Return [X, Y] of the center of cell containing provided text 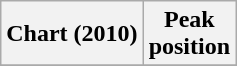
Peakposition [189, 34]
Chart (2010) [72, 34]
